Extract the [X, Y] coordinate from the center of the cell holding the provided text.  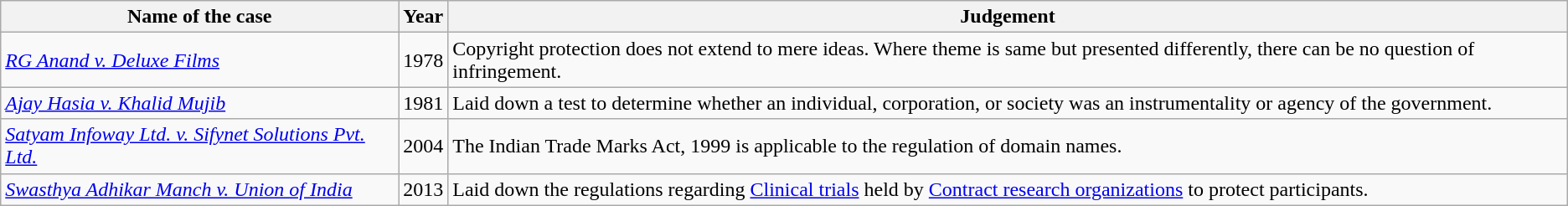
1978 [424, 60]
Satyam Infoway Ltd. v. Sifynet Solutions Pvt. Ltd. [199, 146]
Copyright protection does not extend to mere ideas. Where theme is same but presented differently, there can be no question of infringement. [1008, 60]
Name of the case [199, 17]
The Indian Trade Marks Act, 1999 is applicable to the regulation of domain names. [1008, 146]
Laid down a test to determine whether an individual, corporation, or society was an instrumentality or agency of the government. [1008, 103]
2004 [424, 146]
Year [424, 17]
RG Anand v. Deluxe Films [199, 60]
Ajay Hasia v. Khalid Mujib [199, 103]
Swasthya Adhikar Manch v. Union of India [199, 189]
Laid down the regulations regarding Clinical trials held by Contract research organizations to protect participants. [1008, 189]
2013 [424, 189]
Judgement [1008, 17]
1981 [424, 103]
